Return (x, y) of the center of cell containing provided text 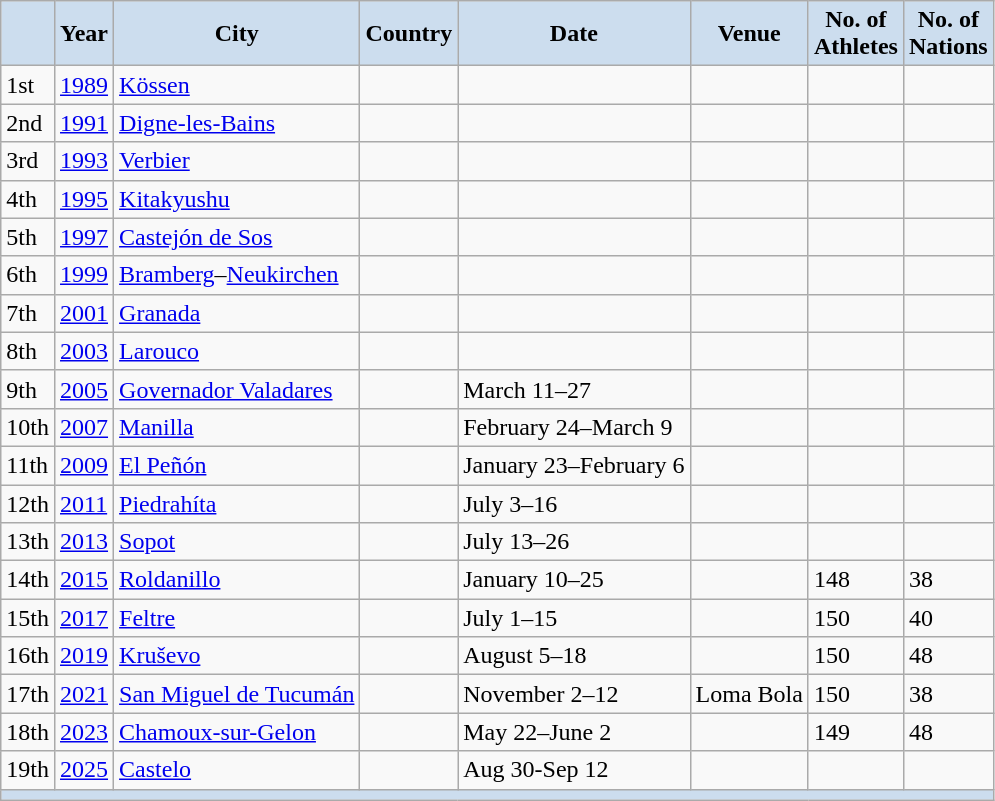
148 (856, 580)
February 24–March 9 (574, 427)
1999 (84, 275)
Date (574, 34)
Larouco (237, 351)
6th (28, 275)
2007 (84, 427)
No. ofNations (948, 34)
January 10–25 (574, 580)
12th (28, 503)
Castejón de Sos (237, 237)
Piedrahíta (237, 503)
El Peñón (237, 465)
2003 (84, 351)
2025 (84, 770)
2021 (84, 694)
Roldanillo (237, 580)
17th (28, 694)
4th (28, 199)
August 5–18 (574, 656)
Country (409, 34)
9th (28, 389)
Year (84, 34)
18th (28, 732)
2nd (28, 123)
July 3–16 (574, 503)
3rd (28, 161)
1993 (84, 161)
2013 (84, 542)
2023 (84, 732)
2001 (84, 313)
Granada (237, 313)
1991 (84, 123)
Manilla (237, 427)
2019 (84, 656)
Kössen (237, 85)
5th (28, 237)
Chamoux-sur-Gelon (237, 732)
Kitakyushu (237, 199)
Verbier (237, 161)
November 2–12 (574, 694)
10th (28, 427)
Kruševo (237, 656)
13th (28, 542)
1st (28, 85)
2015 (84, 580)
15th (28, 618)
Sopot (237, 542)
San Miguel de Tucumán (237, 694)
Aug 30-Sep 12 (574, 770)
149 (856, 732)
1995 (84, 199)
2017 (84, 618)
Digne-les-Bains (237, 123)
11th (28, 465)
January 23–February 6 (574, 465)
City (237, 34)
Venue (749, 34)
2011 (84, 503)
1989 (84, 85)
July 13–26 (574, 542)
8th (28, 351)
Bramberg–Neukirchen (237, 275)
Castelo (237, 770)
March 11–27 (574, 389)
May 22–June 2 (574, 732)
7th (28, 313)
No. ofAthletes (856, 34)
16th (28, 656)
19th (28, 770)
40 (948, 618)
2005 (84, 389)
2009 (84, 465)
July 1–15 (574, 618)
Governador Valadares (237, 389)
14th (28, 580)
Loma Bola (749, 694)
Feltre (237, 618)
1997 (84, 237)
